Search for the cell housing the specified text and yield its (X, Y) center coordinate. 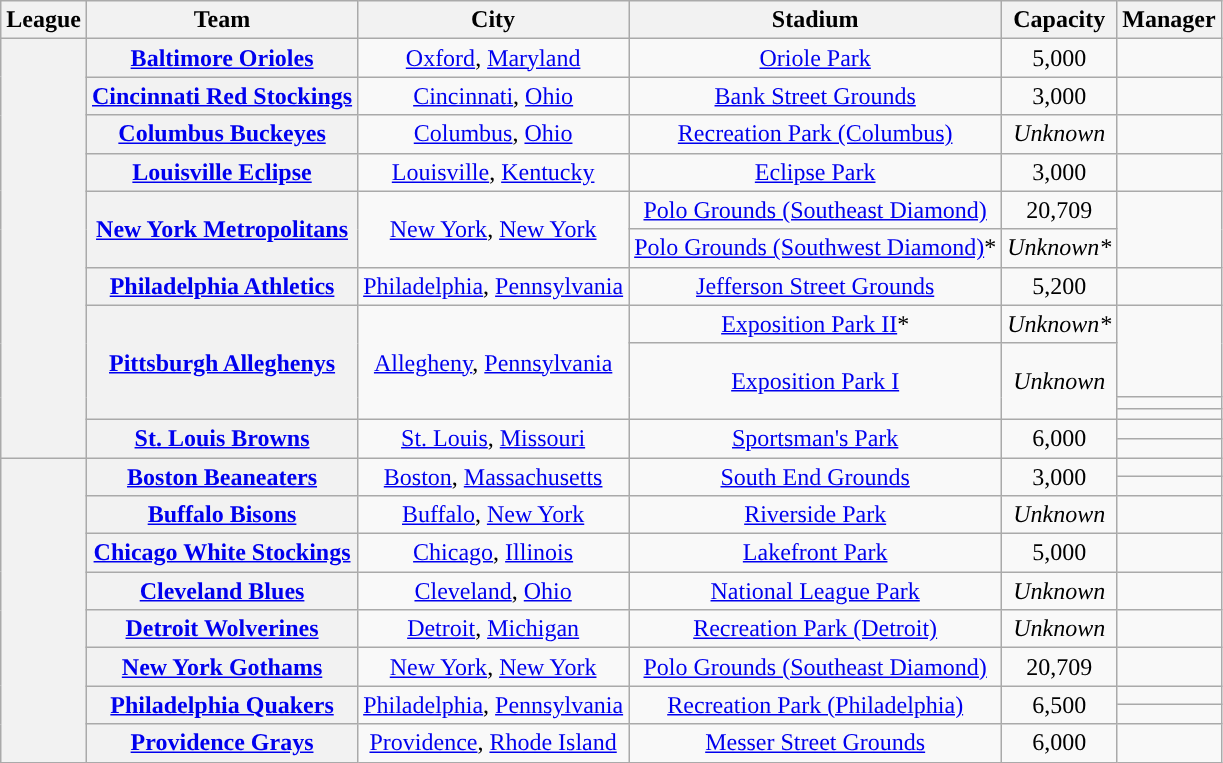
Philadelphia Athletics (222, 286)
Capacity (1060, 20)
Columbus Buckeyes (222, 134)
Messer Street Grounds (816, 743)
Eclipse Park (816, 172)
Louisville Eclipse (222, 172)
Oxford, Maryland (494, 58)
Philadelphia Quakers (222, 705)
Detroit, Michigan (494, 629)
Lakefront Park (816, 553)
Boston Beaneaters (222, 477)
Jefferson Street Grounds (816, 286)
South End Grounds (816, 477)
Sportsman's Park (816, 438)
6,500 (1060, 705)
Stadium (816, 20)
Cincinnati, Ohio (494, 96)
Pittsburgh Alleghenys (222, 362)
Bank Street Grounds (816, 96)
Recreation Park (Detroit) (816, 629)
National League Park (816, 591)
Recreation Park (Columbus) (816, 134)
Detroit Wolverines (222, 629)
St. Louis Browns (222, 438)
Team (222, 20)
Columbus, Ohio (494, 134)
5,200 (1060, 286)
Exposition Park I (816, 381)
Exposition Park II* (816, 324)
Providence, Rhode Island (494, 743)
Oriole Park (816, 58)
Buffalo Bisons (222, 515)
Recreation Park (Philadelphia) (816, 705)
New York Gothams (222, 667)
Baltimore Orioles (222, 58)
League (44, 20)
St. Louis, Missouri (494, 438)
Boston, Massachusetts (494, 477)
New York Metropolitans (222, 229)
Cincinnati Red Stockings (222, 96)
Cleveland Blues (222, 591)
Chicago White Stockings (222, 553)
City (494, 20)
Polo Grounds (Southwest Diamond)* (816, 248)
Riverside Park (816, 515)
Louisville, Kentucky (494, 172)
Manager (1169, 20)
Providence Grays (222, 743)
Allegheny, Pennsylvania (494, 362)
Buffalo, New York (494, 515)
Cleveland, Ohio (494, 591)
Chicago, Illinois (494, 553)
